Scan for the cell matching the given text and deliver its (X, Y) coordinate at center. 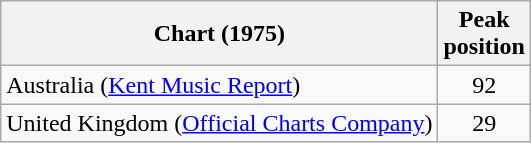
Peak position (484, 34)
92 (484, 85)
United Kingdom (Official Charts Company) (220, 123)
Australia (Kent Music Report) (220, 85)
29 (484, 123)
Chart (1975) (220, 34)
